Provide the (x, y) coordinate of the cell's center where the given text is located.  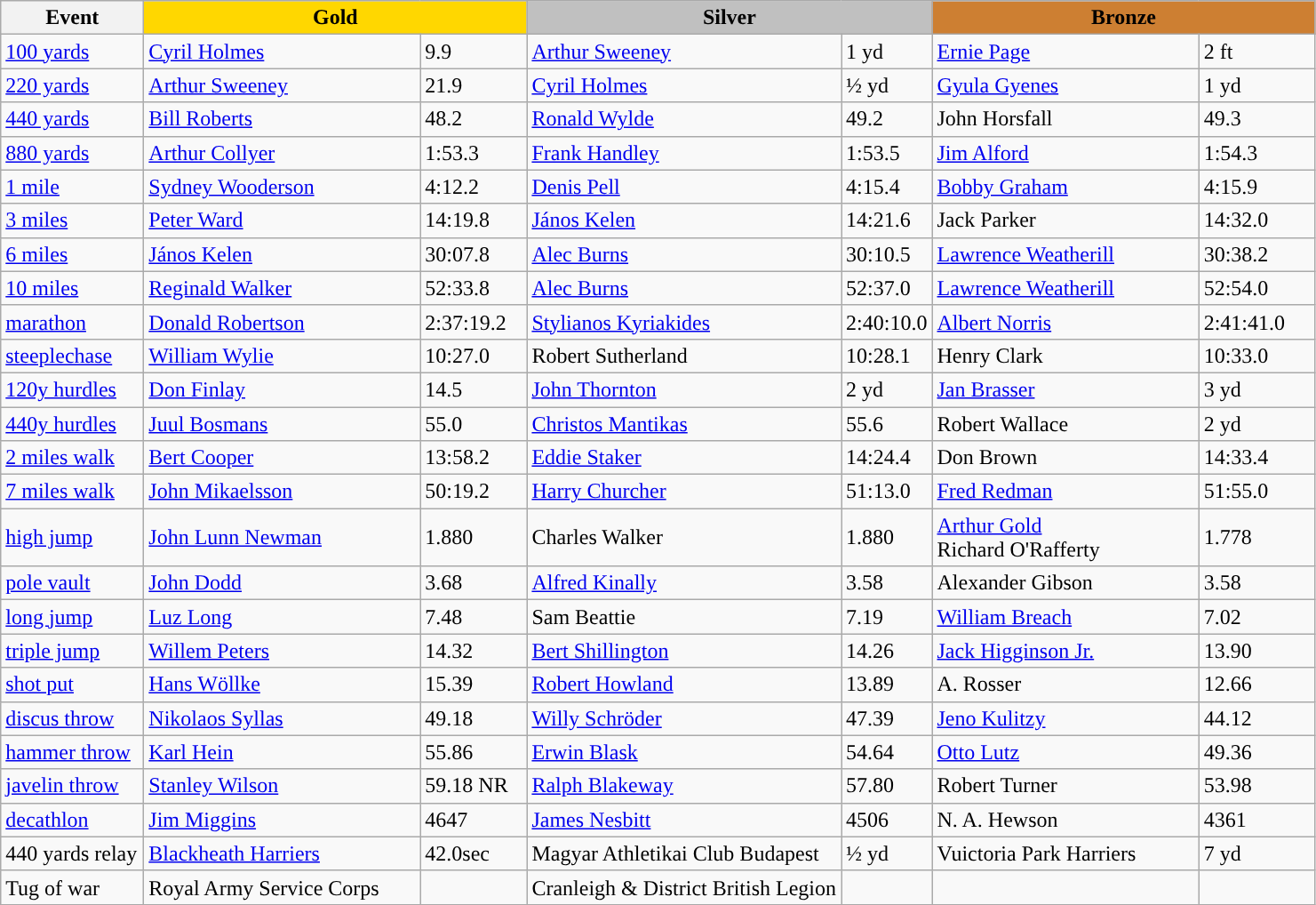
Denis Pell (684, 187)
Blackheath Harriers (283, 853)
55.86 (474, 752)
Tug of war (73, 887)
49.2 (887, 119)
Stanley Wilson (283, 786)
Vuictoria Park Harriers (1065, 853)
Henry Clark (1065, 356)
Robert Wallace (1065, 424)
Sydney Wooderson (283, 187)
Alexander Gibson (1065, 583)
Albert Norris (1065, 322)
49.36 (1256, 752)
Otto Lutz (1065, 752)
54.64 (887, 752)
3 miles (73, 220)
52:54.0 (1256, 288)
Jack Parker (1065, 220)
10:27.0 (474, 356)
21.9 (474, 85)
William Wylie (283, 356)
7 yd (1256, 853)
A. Rosser (1065, 685)
2 miles walk (73, 458)
3 yd (1256, 389)
shot put (73, 685)
52:37.0 (887, 288)
Alfred Kinally (684, 583)
51:55.0 (1256, 492)
Willy Schröder (684, 718)
Peter Ward (283, 220)
Don Finlay (283, 389)
Don Brown (1065, 458)
steeplechase (73, 356)
59.18 NR (474, 786)
57.80 (887, 786)
7.02 (1256, 617)
javelin throw (73, 786)
53.98 (1256, 786)
2:40:10.0 (887, 322)
4:15.4 (887, 187)
discus throw (73, 718)
Jan Brasser (1065, 389)
55.6 (887, 424)
44.12 (1256, 718)
James Nesbitt (684, 820)
Bill Roberts (283, 119)
7.48 (474, 617)
1:53.3 (474, 153)
John Mikaelsson (283, 492)
42.0sec (474, 853)
Erwin Blask (684, 752)
10 miles (73, 288)
Charles Walker (684, 537)
hammer throw (73, 752)
Bert Cooper (283, 458)
Robert Turner (1065, 786)
14.32 (474, 651)
1:54.3 (1256, 153)
7.19 (887, 617)
440y hurdles (73, 424)
Fred Redman (1065, 492)
4647 (474, 820)
N. A. Hewson (1065, 820)
John Horsfall (1065, 119)
13.89 (887, 685)
Robert Sutherland (684, 356)
3.68 (474, 583)
Karl Hein (283, 752)
7 miles walk (73, 492)
14:19.8 (474, 220)
47.39 (887, 718)
52:33.8 (474, 288)
Harry Churcher (684, 492)
1.778 (1256, 537)
2:41:41.0 (1256, 322)
Ronald Wylde (684, 119)
9.9 (474, 52)
Royal Army Service Corps (283, 887)
John Thornton (684, 389)
440 yards relay (73, 853)
440 yards (73, 119)
Arthur Gold Richard O'Rafferty (1065, 537)
Jim Alford (1065, 153)
Robert Howland (684, 685)
13.90 (1256, 651)
Donald Robertson (283, 322)
880 yards (73, 153)
high jump (73, 537)
30:38.2 (1256, 254)
14.26 (887, 651)
Hans Wöllke (283, 685)
Stylianos Kyriakides (684, 322)
14:32.0 (1256, 220)
14:24.4 (887, 458)
4506 (887, 820)
John Lunn Newman (283, 537)
2:37:19.2 (474, 322)
Reginald Walker (283, 288)
13:58.2 (474, 458)
decathlon (73, 820)
Cranleigh & District British Legion (684, 887)
Gold (336, 18)
51:13.0 (887, 492)
10:33.0 (1256, 356)
50:19.2 (474, 492)
pole vault (73, 583)
Event (73, 18)
John Dodd (283, 583)
Jeno Kulitzy (1065, 718)
1 mile (73, 187)
49.3 (1256, 119)
49.18 (474, 718)
long jump (73, 617)
48.2 (474, 119)
Juul Bosmans (283, 424)
Arthur Collyer (283, 153)
Nikolaos Syllas (283, 718)
marathon (73, 322)
Bronze (1123, 18)
Bert Shillington (684, 651)
Bobby Graham (1065, 187)
Ralph Blakeway (684, 786)
triple jump (73, 651)
Sam Beattie (684, 617)
Willem Peters (283, 651)
Gyula Gyenes (1065, 85)
6 miles (73, 254)
Magyar Athletikai Club Budapest (684, 853)
Jim Miggins (283, 820)
Eddie Staker (684, 458)
15.39 (474, 685)
30:07.8 (474, 254)
Ernie Page (1065, 52)
William Breach (1065, 617)
14:21.6 (887, 220)
10:28.1 (887, 356)
120y hurdles (73, 389)
100 yards (73, 52)
4361 (1256, 820)
12.66 (1256, 685)
1:53.5 (887, 153)
220 yards (73, 85)
4:15.9 (1256, 187)
55.0 (474, 424)
2 ft (1256, 52)
4:12.2 (474, 187)
Jack Higginson Jr. (1065, 651)
14.5 (474, 389)
Christos Mantikas (684, 424)
14:33.4 (1256, 458)
Luz Long (283, 617)
Silver (730, 18)
30:10.5 (887, 254)
Frank Handley (684, 153)
